Extract the (X, Y) coordinate from the center of the cell holding the provided text.  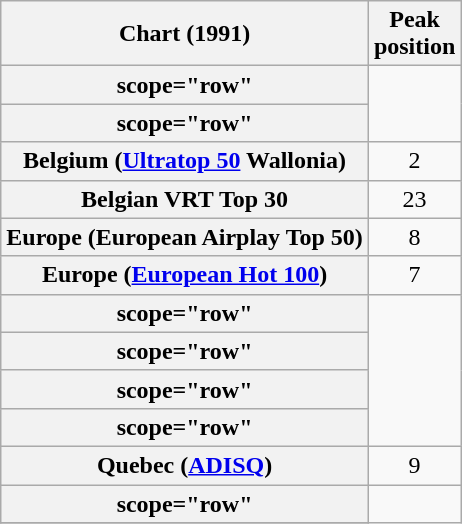
Quebec (ADISQ) (185, 465)
23 (414, 199)
Europe (European Hot 100) (185, 275)
7 (414, 275)
Peakposition (414, 34)
9 (414, 465)
Europe (European Airplay Top 50) (185, 237)
2 (414, 161)
Belgian VRT Top 30 (185, 199)
Belgium (Ultratop 50 Wallonia) (185, 161)
8 (414, 237)
Chart (1991) (185, 34)
